Find where the given text appears and provide that cell's center as [x, y] coordinate. 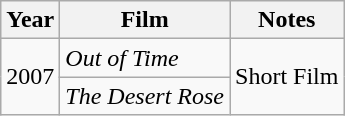
Short Film [287, 77]
Year [30, 20]
2007 [30, 77]
Notes [287, 20]
Film [145, 20]
Out of Time [145, 58]
The Desert Rose [145, 96]
